Pinpoint the cell where the given text exists, returning its (x, y) midpoint coordinate. 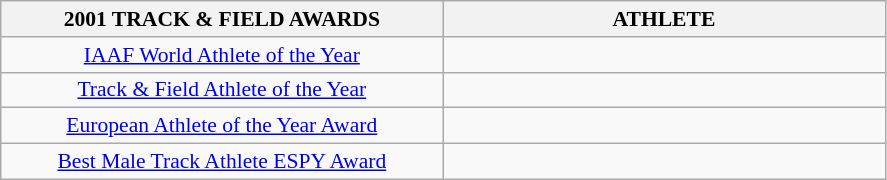
ATHLETE (664, 19)
2001 TRACK & FIELD AWARDS (222, 19)
European Athlete of the Year Award (222, 126)
Track & Field Athlete of the Year (222, 90)
IAAF World Athlete of the Year (222, 55)
Best Male Track Athlete ESPY Award (222, 162)
